Identify which cell holds the provided text, then report its [X, Y] central coordinate. 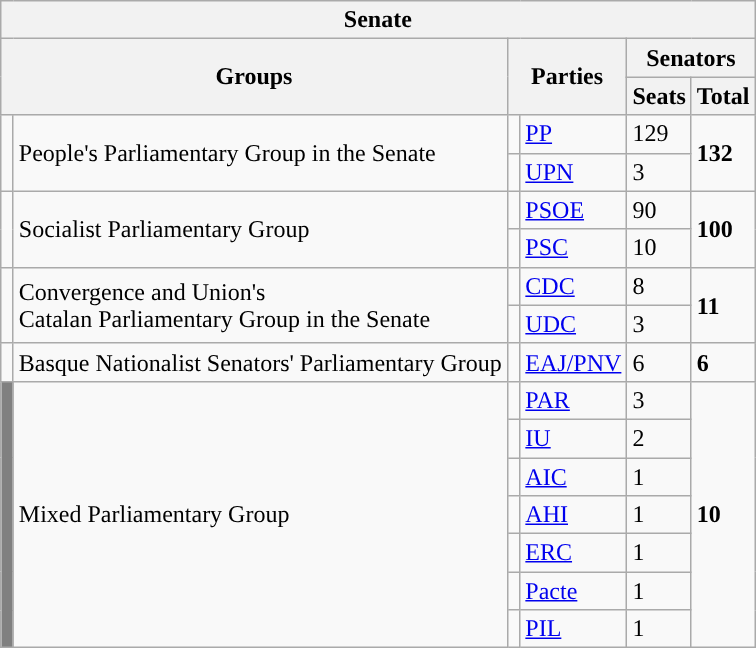
PIL [574, 629]
Seats [659, 96]
132 [723, 153]
AHI [574, 515]
PSOE [574, 210]
People's Parliamentary Group in the Senate [260, 153]
Parties [567, 77]
CDC [574, 286]
Socialist Parliamentary Group [260, 229]
Senate [378, 20]
PP [574, 134]
8 [659, 286]
UPN [574, 172]
PSC [574, 248]
UDC [574, 324]
2 [659, 438]
Pacte [574, 591]
Total [723, 96]
90 [659, 210]
IU [574, 438]
Basque Nationalist Senators' Parliamentary Group [260, 362]
100 [723, 229]
Groups [254, 77]
Mixed Parliamentary Group [260, 514]
ERC [574, 553]
Senators [691, 58]
129 [659, 134]
AIC [574, 477]
PAR [574, 400]
Convergence and Union'sCatalan Parliamentary Group in the Senate [260, 305]
EAJ/PNV [574, 362]
11 [723, 305]
